Provide the [x, y] coordinate of the cell's center where the given text is located.  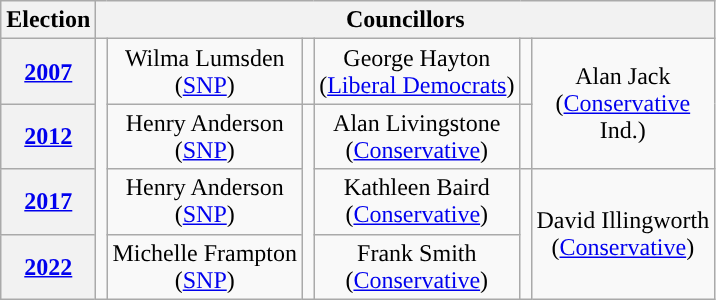
Councillors [406, 20]
2007 [48, 72]
George Hayton(Liberal Democrats) [417, 72]
Wilma Lumsden(SNP) [205, 72]
Alan Livingstone(Conservative) [417, 136]
Alan Jack(ConservativeInd.) [623, 104]
Michelle Frampton(SNP) [205, 266]
Kathleen Baird(Conservative) [417, 202]
Election [48, 20]
2017 [48, 202]
David Illingworth(Conservative) [623, 234]
2022 [48, 266]
Frank Smith(Conservative) [417, 266]
2012 [48, 136]
